Find where the given text appears and provide that cell's center as [x, y] coordinate. 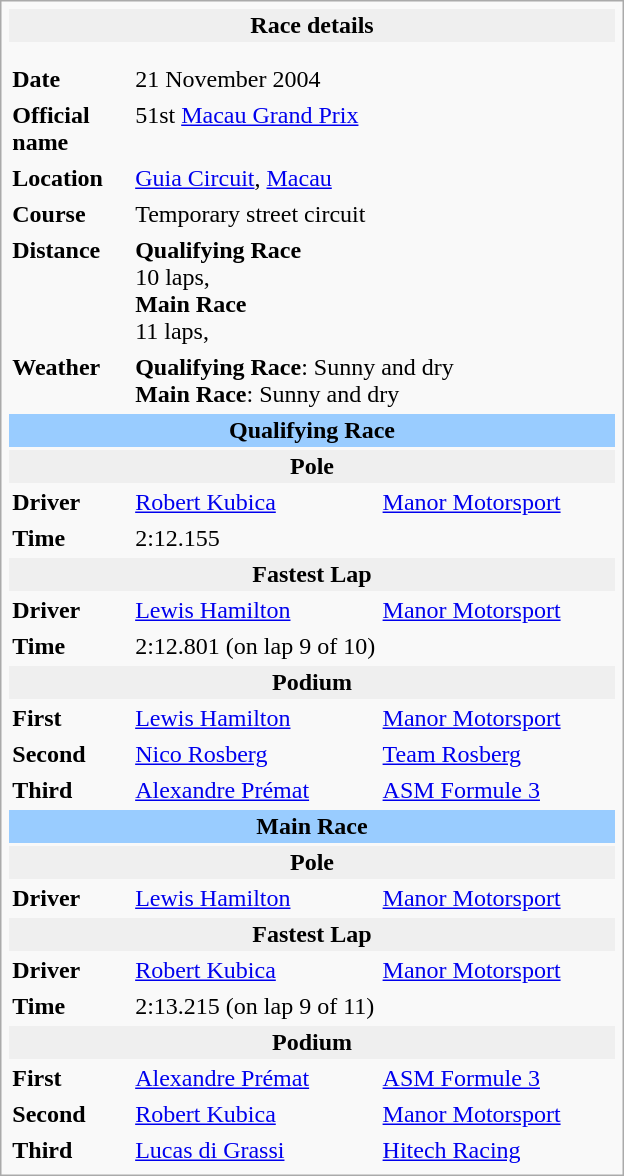
Distance [69, 291]
Guia Circuit, Macau [374, 178]
21 November 2004 [254, 80]
Team Rosberg [498, 754]
Official name [69, 129]
Race details [312, 26]
2:12.801 (on lap 9 of 10) [374, 646]
Course [69, 214]
Hitech Racing [498, 1150]
Nico Rosberg [254, 754]
Date [69, 80]
Qualifying Race10 laps, Main Race11 laps, [374, 291]
Qualifying Race: Sunny and dryMain Race: Sunny and dry [374, 381]
Qualifying Race [312, 430]
2:13.215 (on lap 9 of 11) [374, 1006]
Location [69, 178]
Weather [69, 381]
Lucas di Grassi [254, 1150]
Temporary street circuit [374, 214]
2:12.155 [374, 538]
Main Race [312, 826]
51st Macau Grand Prix [374, 129]
